Locate the cell with the specified text and output its [x, y] center coordinate. 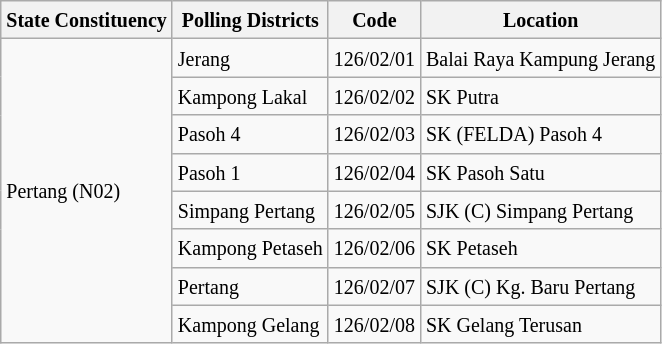
State Constituency [87, 20]
Pertang [250, 286]
Simpang Pertang [250, 210]
126/02/04 [374, 172]
SK (FELDA) Pasoh 4 [540, 134]
Jerang [250, 58]
126/02/05 [374, 210]
SK Putra [540, 96]
Polling Districts [250, 20]
Pasoh 4 [250, 134]
SJK (C) Kg. Baru Pertang [540, 286]
Pasoh 1 [250, 172]
126/02/06 [374, 248]
126/02/08 [374, 324]
126/02/07 [374, 286]
Location [540, 20]
Kampong Lakal [250, 96]
126/02/03 [374, 134]
Kampong Petaseh [250, 248]
Code [374, 20]
SK Pasoh Satu [540, 172]
SJK (C) Simpang Pertang [540, 210]
Kampong Gelang [250, 324]
Pertang (N02) [87, 191]
126/02/02 [374, 96]
Balai Raya Kampung Jerang [540, 58]
SK Petaseh [540, 248]
126/02/01 [374, 58]
SK Gelang Terusan [540, 324]
